Extract the [X, Y] coordinate from the center of the cell holding the provided text.  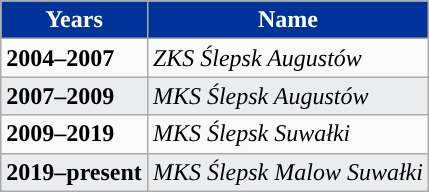
MKS Ślepsk Malow Suwałki [288, 172]
MKS Ślepsk Augustów [288, 96]
Years [74, 20]
Name [288, 20]
2007–2009 [74, 96]
2009–2019 [74, 134]
2019–present [74, 172]
2004–2007 [74, 58]
MKS Ślepsk Suwałki [288, 134]
ZKS Ślepsk Augustów [288, 58]
